For the text-containing cell, return its midpoint in (X, Y) coordinate format. 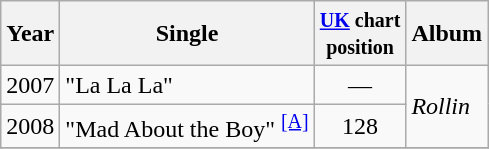
128 (360, 126)
Year (30, 34)
— (360, 85)
"La La La" (187, 85)
Album (447, 34)
"Mad About the Boy" [A] (187, 126)
UK chartposition (360, 34)
Single (187, 34)
Rollin (447, 108)
2007 (30, 85)
2008 (30, 126)
